Return the [X, Y] coordinate for the center point of the cell that contains the specified text.  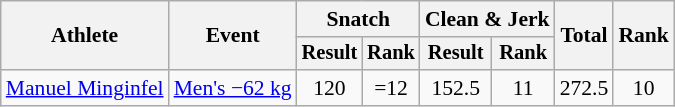
Total [584, 36]
Athlete [85, 36]
152.5 [456, 88]
272.5 [584, 88]
11 [524, 88]
Men's −62 kg [233, 88]
Manuel Minginfel [85, 88]
Clean & Jerk [488, 19]
Snatch [358, 19]
10 [644, 88]
Event [233, 36]
120 [330, 88]
=12 [391, 88]
